Scan for the cell matching the given text and deliver its [x, y] coordinate at center. 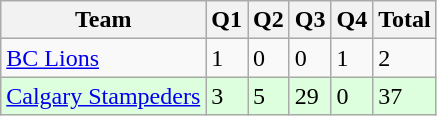
Q4 [352, 20]
BC Lions [104, 58]
5 [269, 96]
Q1 [227, 20]
3 [227, 96]
37 [405, 96]
Total [405, 20]
Team [104, 20]
2 [405, 58]
Q2 [269, 20]
Calgary Stampeders [104, 96]
Q3 [310, 20]
29 [310, 96]
